Identify which cell holds the provided text, then report its (x, y) central coordinate. 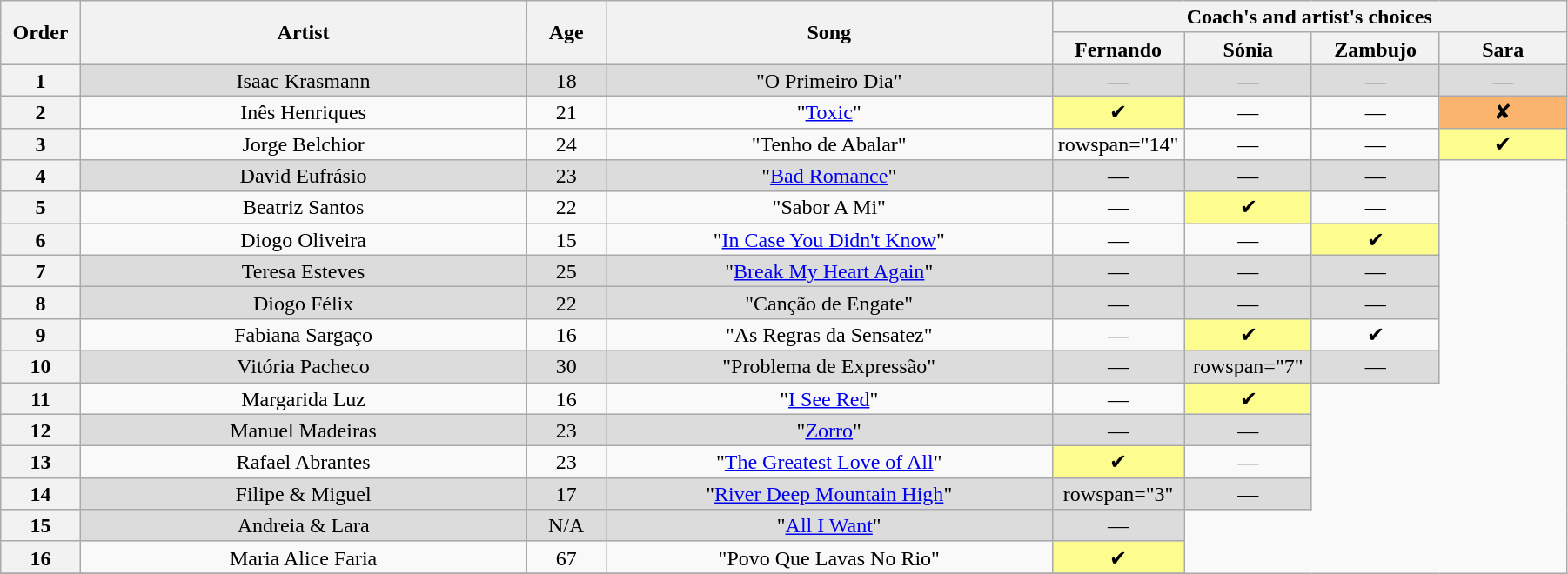
Vitória Pacheco (303, 367)
Andreia & Lara (303, 525)
Margarida Luz (303, 398)
14 (41, 494)
"Povo Que Lavas No Rio" (828, 557)
"O Primeiro Dia" (828, 80)
"In Case You Didn't Know" (828, 240)
5 (41, 207)
"Sabor A Mi" (828, 207)
Isaac Krasmann (303, 80)
"Tenho de Abalar" (828, 144)
Teresa Esteves (303, 271)
rowspan="7" (1248, 367)
Age (566, 33)
12 (41, 430)
Fabiana Sargaço (303, 334)
"The Greatest Love of All" (828, 463)
13 (41, 463)
"Problema de Expressão" (828, 367)
Artist (303, 33)
Zambujo (1375, 49)
N/A (566, 525)
30 (566, 367)
Diogo Oliveira (303, 240)
Sónia (1248, 49)
"I See Red" (828, 398)
"Bad Romance" (828, 176)
4 (41, 176)
Filipe & Miguel (303, 494)
"Zorro" (828, 430)
10 (41, 367)
9 (41, 334)
Jorge Belchior (303, 144)
David Eufrásio (303, 176)
Fernando (1118, 49)
67 (566, 557)
Inês Henriques (303, 111)
8 (41, 303)
11 (41, 398)
"All I Want" (828, 525)
3 (41, 144)
Song (828, 33)
Maria Alice Faria (303, 557)
rowspan="3" (1118, 494)
"Break My Heart Again" (828, 271)
24 (566, 144)
"As Regras da Sensatez" (828, 334)
17 (566, 494)
"Canção de Engate" (828, 303)
"Toxic" (828, 111)
18 (566, 80)
25 (566, 271)
Order (41, 33)
rowspan="14" (1118, 144)
2 (41, 111)
7 (41, 271)
1 (41, 80)
Rafael Abrantes (303, 463)
Manuel Madeiras (303, 430)
6 (41, 240)
Sara (1504, 49)
21 (566, 111)
Diogo Félix (303, 303)
Coach's and artist's choices (1309, 17)
Beatriz Santos (303, 207)
"River Deep Mountain High" (828, 494)
✘ (1504, 111)
